Pinpoint the cell where the given text exists, returning its (X, Y) midpoint coordinate. 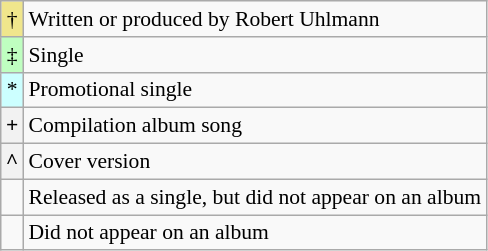
Compilation album song (254, 126)
Promotional single (254, 90)
Released as a single, but did not appear on an album (254, 197)
† (12, 19)
Did not appear on an album (254, 233)
Written or produced by Robert Uhlmann (254, 19)
Single (254, 55)
* (12, 90)
^ (12, 162)
‡ (12, 55)
+ (12, 126)
Cover version (254, 162)
